From the cell containing the given text, extract its center point as [X, Y] coordinate. 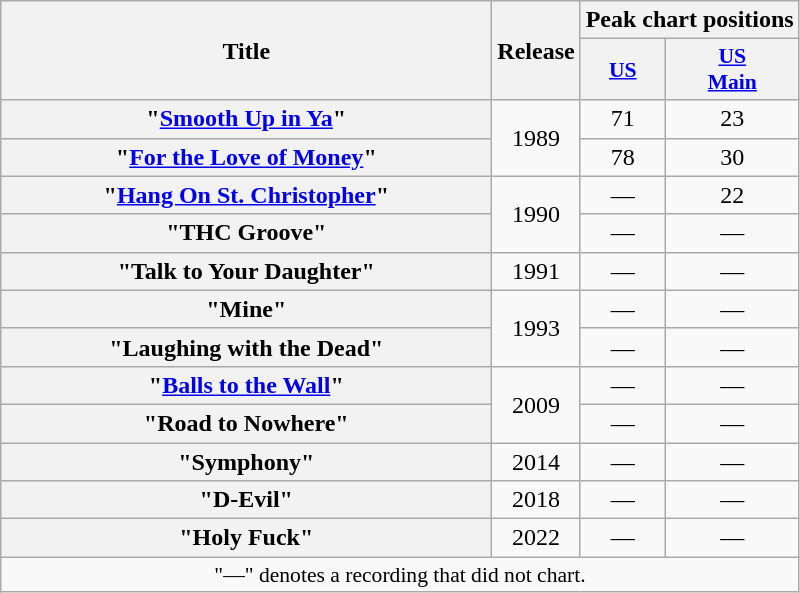
"Smooth Up in Ya" [246, 119]
78 [622, 157]
1989 [536, 138]
2009 [536, 404]
"Balls to the Wall" [246, 385]
22 [732, 195]
Peak chart positions [690, 20]
"Mine" [246, 309]
2014 [536, 461]
"Laughing with the Dead" [246, 347]
Title [246, 50]
1990 [536, 214]
"Symphony" [246, 461]
USMain [732, 70]
2018 [536, 500]
71 [622, 119]
"Talk to Your Daughter" [246, 271]
1993 [536, 328]
Release [536, 50]
"Holy Fuck" [246, 538]
"Road to Nowhere" [246, 423]
"D-Evil" [246, 500]
"For the Love of Money" [246, 157]
US [622, 70]
23 [732, 119]
"Hang On St. Christopher" [246, 195]
1991 [536, 271]
"THC Groove" [246, 233]
"—" denotes a recording that did not chart. [400, 575]
2022 [536, 538]
30 [732, 157]
